Search for the cell housing the specified text and yield its (X, Y) center coordinate. 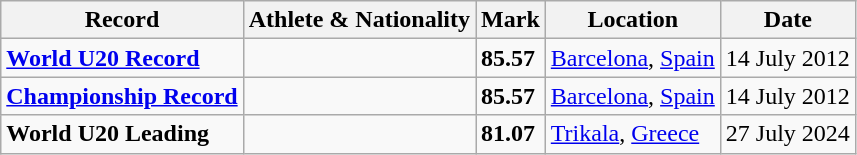
Date (788, 20)
81.07 (511, 134)
Trikala, Greece (632, 134)
Championship Record (122, 96)
27 July 2024 (788, 134)
World U20 Leading (122, 134)
Record (122, 20)
Mark (511, 20)
World U20 Record (122, 58)
Athlete & Nationality (359, 20)
Location (632, 20)
